Detect which cell encompasses the target text, then output its (x, y) center coordinate. 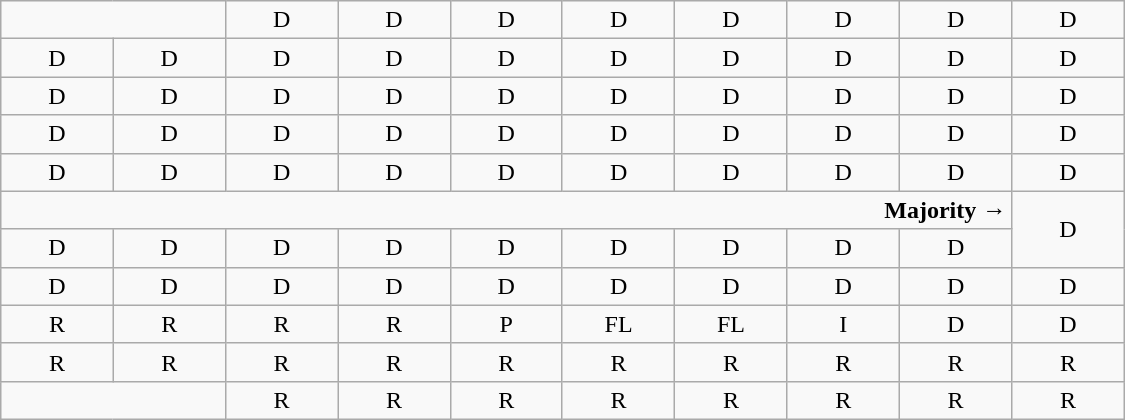
P (506, 324)
Majority → (506, 210)
I (843, 324)
